Find where the given text appears and provide that cell's center as [X, Y] coordinate. 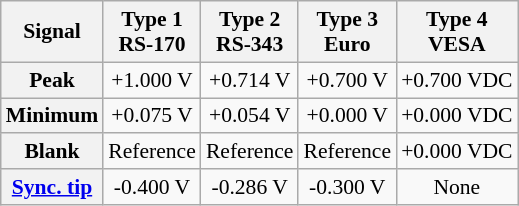
+0.075 V [152, 116]
None [456, 187]
+0.000 V [347, 116]
Minimum [52, 116]
Signal [52, 32]
Sync. tip [52, 187]
+0.700 V [347, 80]
Type 3Euro [347, 32]
Type 2RS-343 [250, 32]
-0.400 V [152, 187]
-0.286 V [250, 187]
+0.054 V [250, 116]
+1.000 V [152, 80]
Type 4VESA [456, 32]
Type 1RS-170 [152, 32]
+0.700 VDC [456, 80]
Blank [52, 152]
+0.714 V [250, 80]
Peak [52, 80]
-0.300 V [347, 187]
